Locate the cell with the specified text and output its (x, y) center coordinate. 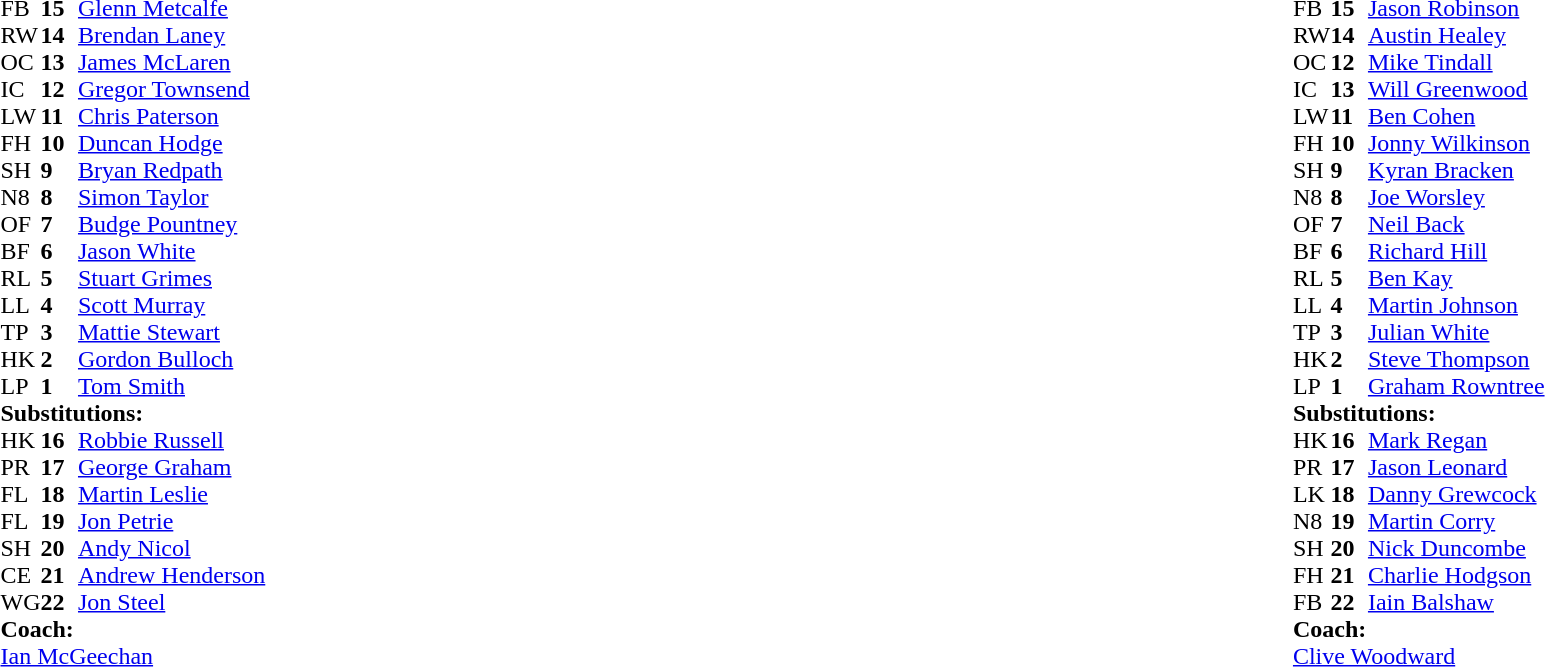
Andy Nicol (172, 548)
Mark Regan (1456, 440)
Bryan Redpath (172, 170)
Joe Worsley (1456, 198)
Gordon Bulloch (172, 360)
Kyran Bracken (1456, 170)
Chris Paterson (172, 116)
Budge Pountney (172, 224)
George Graham (172, 468)
Jon Petrie (172, 522)
Neil Back (1456, 224)
FB (1312, 602)
Ben Cohen (1456, 116)
Jon Steel (172, 602)
Brendan Laney (172, 36)
Mattie Stewart (172, 332)
Simon Taylor (172, 198)
Ben Kay (1456, 278)
LK (1312, 494)
Austin Healey (1456, 36)
Jonny Wilkinson (1456, 144)
Will Greenwood (1456, 90)
CE (20, 576)
Steve Thompson (1456, 360)
Martin Leslie (172, 494)
WG (20, 602)
Tom Smith (172, 386)
Mike Tindall (1456, 62)
Richard Hill (1456, 252)
Scott Murray (172, 306)
Jason White (172, 252)
Graham Rowntree (1456, 386)
Martin Corry (1456, 522)
Gregor Townsend (172, 90)
Robbie Russell (172, 440)
Julian White (1456, 332)
Stuart Grimes (172, 278)
Duncan Hodge (172, 144)
Danny Grewcock (1456, 494)
Iain Balshaw (1456, 602)
Nick Duncombe (1456, 548)
James McLaren (172, 62)
Jason Leonard (1456, 468)
Andrew Henderson (172, 576)
Martin Johnson (1456, 306)
Charlie Hodgson (1456, 576)
